Determine the (X, Y) coordinate at the center of the cell enclosing the given text.  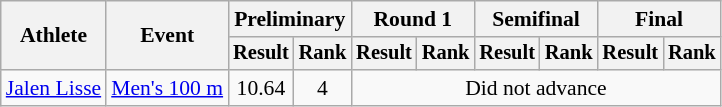
Final (658, 19)
10.64 (261, 88)
Preliminary (290, 19)
Men's 100 m (167, 88)
4 (323, 88)
Event (167, 36)
Round 1 (412, 19)
Jalen Lisse (54, 88)
Semifinal (536, 19)
Athlete (54, 36)
Did not advance (536, 88)
